Pinpoint the cell where the given text exists, returning its (X, Y) midpoint coordinate. 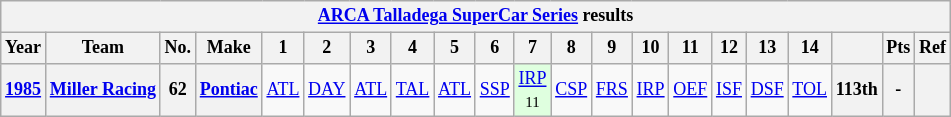
OEF (690, 90)
DAY (327, 90)
SSP (494, 90)
8 (572, 48)
ISF (730, 90)
10 (650, 48)
6 (494, 48)
12 (730, 48)
Pts (898, 48)
FRS (612, 90)
14 (810, 48)
7 (532, 48)
- (898, 90)
4 (412, 48)
5 (455, 48)
113th (856, 90)
Ref (933, 48)
62 (178, 90)
DSF (767, 90)
3 (371, 48)
Pontiac (228, 90)
TAL (412, 90)
CSP (572, 90)
1 (283, 48)
IRP (650, 90)
Year (24, 48)
13 (767, 48)
IRP11 (532, 90)
11 (690, 48)
No. (178, 48)
Miller Racing (102, 90)
TOL (810, 90)
9 (612, 48)
Make (228, 48)
ARCA Talladega SuperCar Series results (476, 16)
2 (327, 48)
1985 (24, 90)
Team (102, 48)
